For the text-containing cell, return its midpoint in (X, Y) coordinate format. 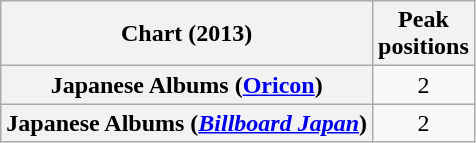
Japanese Albums (Oricon) (187, 85)
Peak positions (424, 34)
Japanese Albums (Billboard Japan) (187, 123)
Chart (2013) (187, 34)
